Output the [X, Y] coordinate of the center of the cell containing the given text.  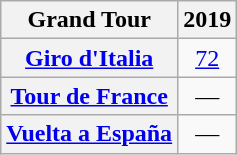
Vuelta a España [90, 134]
Giro d'Italia [90, 58]
Tour de France [90, 96]
Grand Tour [90, 20]
72 [208, 58]
2019 [208, 20]
